Return the (X, Y) coordinate for the center point of the cell that contains the specified text.  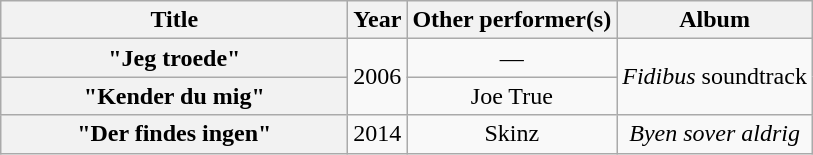
Byen sover aldrig (715, 134)
"Kender du mig" (174, 96)
Other performer(s) (512, 20)
2014 (378, 134)
Skinz (512, 134)
"Jeg troede" (174, 58)
Year (378, 20)
2006 (378, 77)
Fidibus soundtrack (715, 77)
Title (174, 20)
"Der findes ingen" (174, 134)
Joe True (512, 96)
Album (715, 20)
— (512, 58)
